From the cell containing the given text, extract its center point as (X, Y) coordinate. 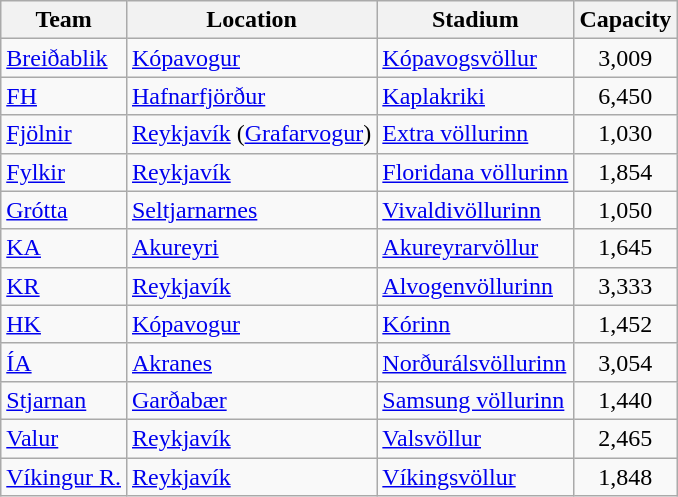
1,854 (626, 172)
Valur (64, 438)
Location (251, 20)
Capacity (626, 20)
Akureyrarvöllur (476, 248)
Grótta (64, 210)
Team (64, 20)
Hafnarfjörður (251, 96)
Kópavogsvöllur (476, 58)
ÍA (64, 362)
Fylkir (64, 172)
3,333 (626, 286)
Kaplakriki (476, 96)
KR (64, 286)
Akureyri (251, 248)
1,050 (626, 210)
Breiðablik (64, 58)
Reykjavík (Grafarvogur) (251, 134)
Valsvöllur (476, 438)
Floridana völlurinn (476, 172)
Stadium (476, 20)
1,440 (626, 400)
Extra völlurinn (476, 134)
1,848 (626, 477)
Stjarnan (64, 400)
3,054 (626, 362)
6,450 (626, 96)
Kórinn (476, 324)
FH (64, 96)
Alvogenvöllurinn (476, 286)
Akranes (251, 362)
Fjölnir (64, 134)
HK (64, 324)
Garðabær (251, 400)
KA (64, 248)
Vivaldivöllurinn (476, 210)
Víkingsvöllur (476, 477)
Norðurálsvöllurinn (476, 362)
3,009 (626, 58)
2,465 (626, 438)
1,030 (626, 134)
Víkingur R. (64, 477)
Seltjarnarnes (251, 210)
1,452 (626, 324)
1,645 (626, 248)
Samsung völlurinn (476, 400)
